Pinpoint the cell where the given text exists, returning its [X, Y] midpoint coordinate. 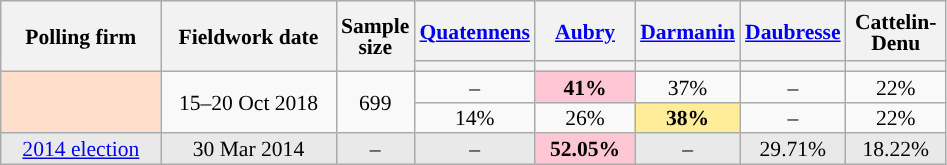
30 Mar 2014 [248, 150]
Fieldwork date [248, 36]
Samplesize [375, 36]
18.22% [896, 150]
Daubresse [793, 31]
Polling firm [81, 36]
29.71% [793, 150]
2014 election [81, 150]
699 [375, 102]
38% [688, 118]
26% [585, 118]
52.05% [585, 150]
Aubry [585, 31]
Quatennens [474, 31]
15–20 Oct 2018 [248, 102]
14% [474, 118]
Cattelin-Denu [896, 31]
41% [585, 86]
37% [688, 86]
Darmanin [688, 31]
